Search for the cell housing the specified text and yield its (X, Y) center coordinate. 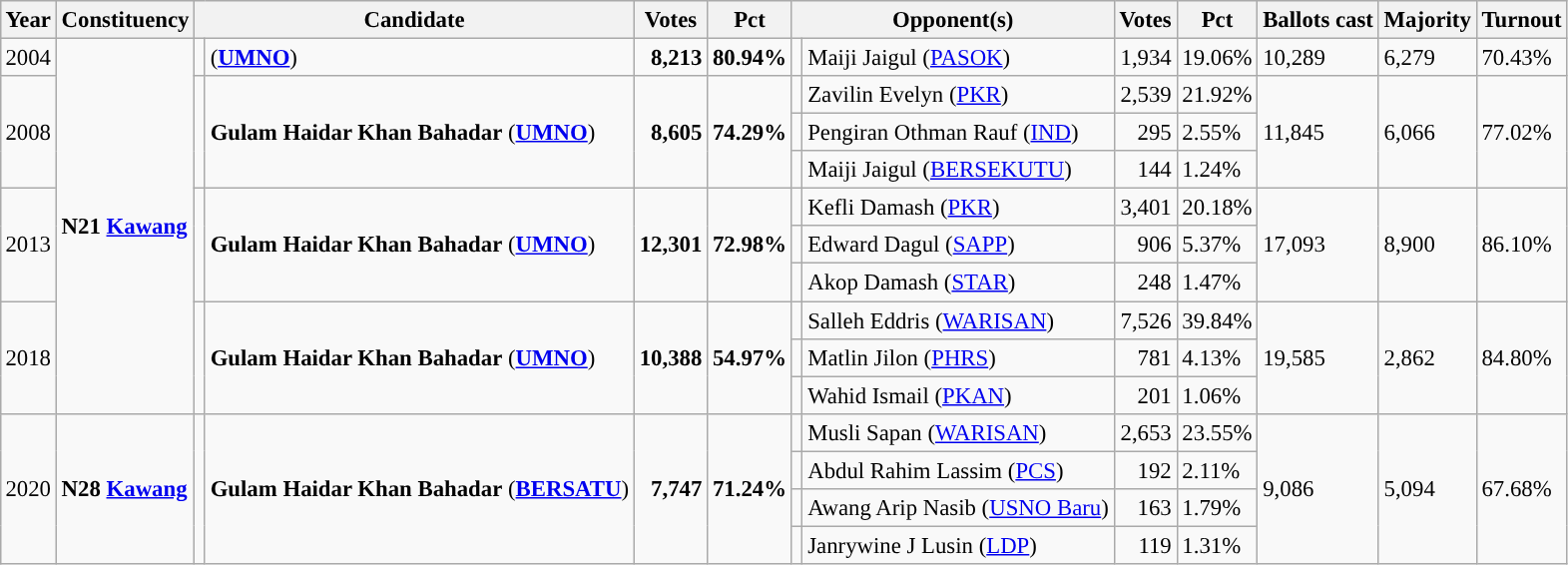
2,539 (1146, 95)
1,934 (1146, 57)
10,289 (1317, 57)
2.55% (1218, 133)
Abdul Rahim Lassim (PCS) (958, 470)
21.92% (1218, 95)
Turnout (1521, 20)
71.24% (751, 488)
84.80% (1521, 357)
2,653 (1146, 432)
80.94% (751, 57)
72.98% (751, 246)
Opponent(s) (952, 20)
Pengiran Othman Rauf (IND) (958, 133)
Year (28, 20)
Awang Arip Nasib (USNO Baru) (958, 507)
9,086 (1317, 488)
248 (1146, 282)
74.29% (751, 132)
192 (1146, 470)
144 (1146, 170)
12,301 (671, 246)
67.68% (1521, 488)
5,094 (1427, 488)
7,526 (1146, 320)
Maiji Jaigul (PASOK) (958, 57)
6,066 (1427, 132)
Ballots cast (1317, 20)
86.10% (1521, 246)
Edward Dagul (SAPP) (958, 245)
Salleh Eddris (WARISAN) (958, 320)
2004 (28, 57)
201 (1146, 395)
5.37% (1218, 245)
6,279 (1427, 57)
7,747 (671, 488)
2.11% (1218, 470)
11,845 (1317, 132)
77.02% (1521, 132)
Janrywine J Lusin (LDP) (958, 545)
1.24% (1218, 170)
10,388 (671, 357)
3,401 (1146, 208)
Majority (1427, 20)
1.79% (1218, 507)
(UMNO) (419, 57)
Constituency (125, 20)
1.47% (1218, 282)
8,605 (671, 132)
2,862 (1427, 357)
163 (1146, 507)
2020 (28, 488)
4.13% (1218, 357)
8,900 (1427, 246)
2013 (28, 246)
N21 Kawang (125, 226)
Matlin Jilon (PHRS) (958, 357)
19,585 (1317, 357)
Akop Damash (STAR) (958, 282)
1.06% (1218, 395)
20.18% (1218, 208)
17,093 (1317, 246)
19.06% (1218, 57)
Candidate (415, 20)
39.84% (1218, 320)
295 (1146, 133)
54.97% (751, 357)
119 (1146, 545)
Gulam Haidar Khan Bahadar (BERSATU) (419, 488)
Zavilin Evelyn (PKR) (958, 95)
Maiji Jaigul (BERSEKUTU) (958, 170)
906 (1146, 245)
Musli Sapan (WARISAN) (958, 432)
Kefli Damash (PKR) (958, 208)
Wahid Ismail (PKAN) (958, 395)
1.31% (1218, 545)
8,213 (671, 57)
23.55% (1218, 432)
2018 (28, 357)
70.43% (1521, 57)
2008 (28, 132)
N28 Kawang (125, 488)
781 (1146, 357)
